Pinpoint the cell where the given text exists, returning its (x, y) midpoint coordinate. 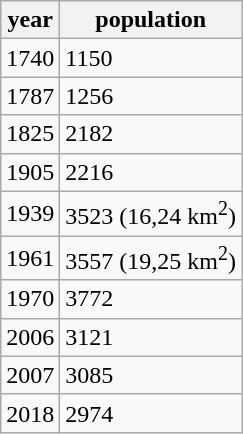
3557 (19,25 km2) (151, 258)
1740 (30, 58)
2018 (30, 413)
1939 (30, 214)
2007 (30, 375)
1961 (30, 258)
1256 (151, 96)
2182 (151, 134)
1825 (30, 134)
1787 (30, 96)
3772 (151, 299)
1970 (30, 299)
1150 (151, 58)
1905 (30, 172)
population (151, 20)
3523 (16,24 km2) (151, 214)
3085 (151, 375)
2974 (151, 413)
2216 (151, 172)
year (30, 20)
2006 (30, 337)
3121 (151, 337)
